From the cell containing the given text, extract its center point as [x, y] coordinate. 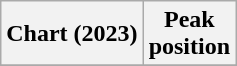
Peakposition [189, 34]
Chart (2023) [72, 34]
